Capture the cell that displays the provided text and extract its [x, y] central coordinate. 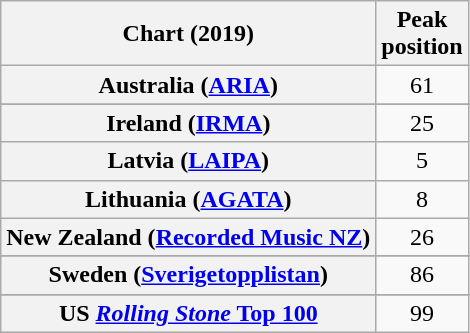
US Rolling Stone Top 100 [188, 313]
61 [422, 85]
Australia (ARIA) [188, 85]
99 [422, 313]
Ireland (IRMA) [188, 123]
25 [422, 123]
Sweden (Sverigetopplistan) [188, 275]
New Zealand (Recorded Music NZ) [188, 237]
26 [422, 237]
8 [422, 199]
Peakposition [422, 34]
Latvia (LAIPA) [188, 161]
5 [422, 161]
86 [422, 275]
Lithuania (AGATA) [188, 199]
Chart (2019) [188, 34]
